Find where the given text appears and provide that cell's center as [X, Y] coordinate. 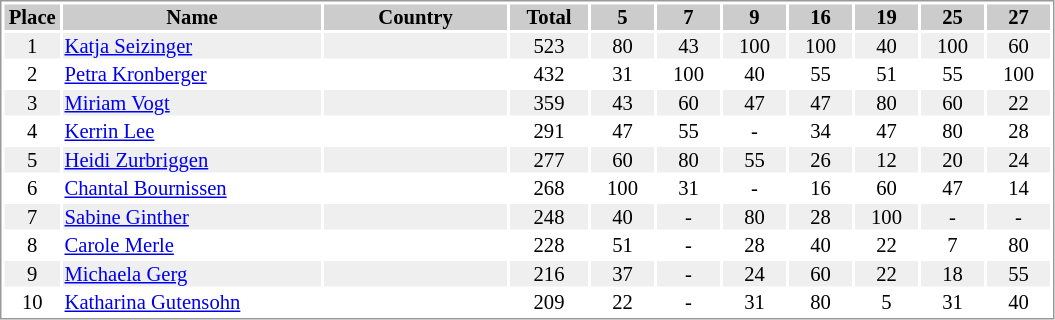
Total [549, 17]
432 [549, 75]
268 [549, 189]
228 [549, 245]
6 [32, 189]
Petra Kronberger [192, 75]
27 [1018, 17]
12 [886, 160]
Heidi Zurbriggen [192, 160]
14 [1018, 189]
Chantal Bournissen [192, 189]
26 [820, 160]
Miriam Vogt [192, 103]
Sabine Ginther [192, 217]
18 [952, 274]
34 [820, 131]
10 [32, 303]
359 [549, 103]
216 [549, 274]
4 [32, 131]
248 [549, 217]
25 [952, 17]
Place [32, 17]
523 [549, 46]
2 [32, 75]
Katja Seizinger [192, 46]
Country [416, 17]
19 [886, 17]
Name [192, 17]
209 [549, 303]
Katharina Gutensohn [192, 303]
Michaela Gerg [192, 274]
8 [32, 245]
37 [622, 274]
20 [952, 160]
291 [549, 131]
3 [32, 103]
1 [32, 46]
Carole Merle [192, 245]
Kerrin Lee [192, 131]
277 [549, 160]
